Detect which cell encompasses the target text, then output its (X, Y) center coordinate. 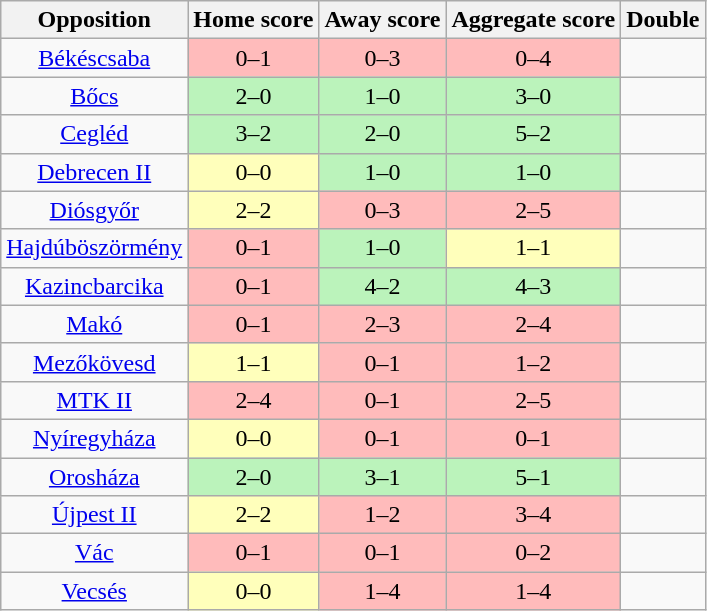
4–3 (534, 286)
Debrecen II (94, 172)
0–2 (534, 553)
3–2 (254, 134)
5–2 (534, 134)
Vác (94, 553)
Vecsés (94, 591)
Makó (94, 324)
3–0 (534, 96)
3–1 (382, 477)
Orosháza (94, 477)
Bőcs (94, 96)
5–1 (534, 477)
MTK II (94, 400)
0–4 (534, 58)
2–3 (382, 324)
Aggregate score (534, 20)
3–4 (534, 515)
Újpest II (94, 515)
4–2 (382, 286)
Mezőkövesd (94, 362)
Double (663, 20)
Home score (254, 20)
Opposition (94, 20)
Békéscsaba (94, 58)
Hajdúböszörmény (94, 248)
Diósgyőr (94, 210)
Nyíregyháza (94, 438)
Cegléd (94, 134)
Kazincbarcika (94, 286)
Away score (382, 20)
